Provide the [X, Y] coordinate of the cell's center where the given text is located.  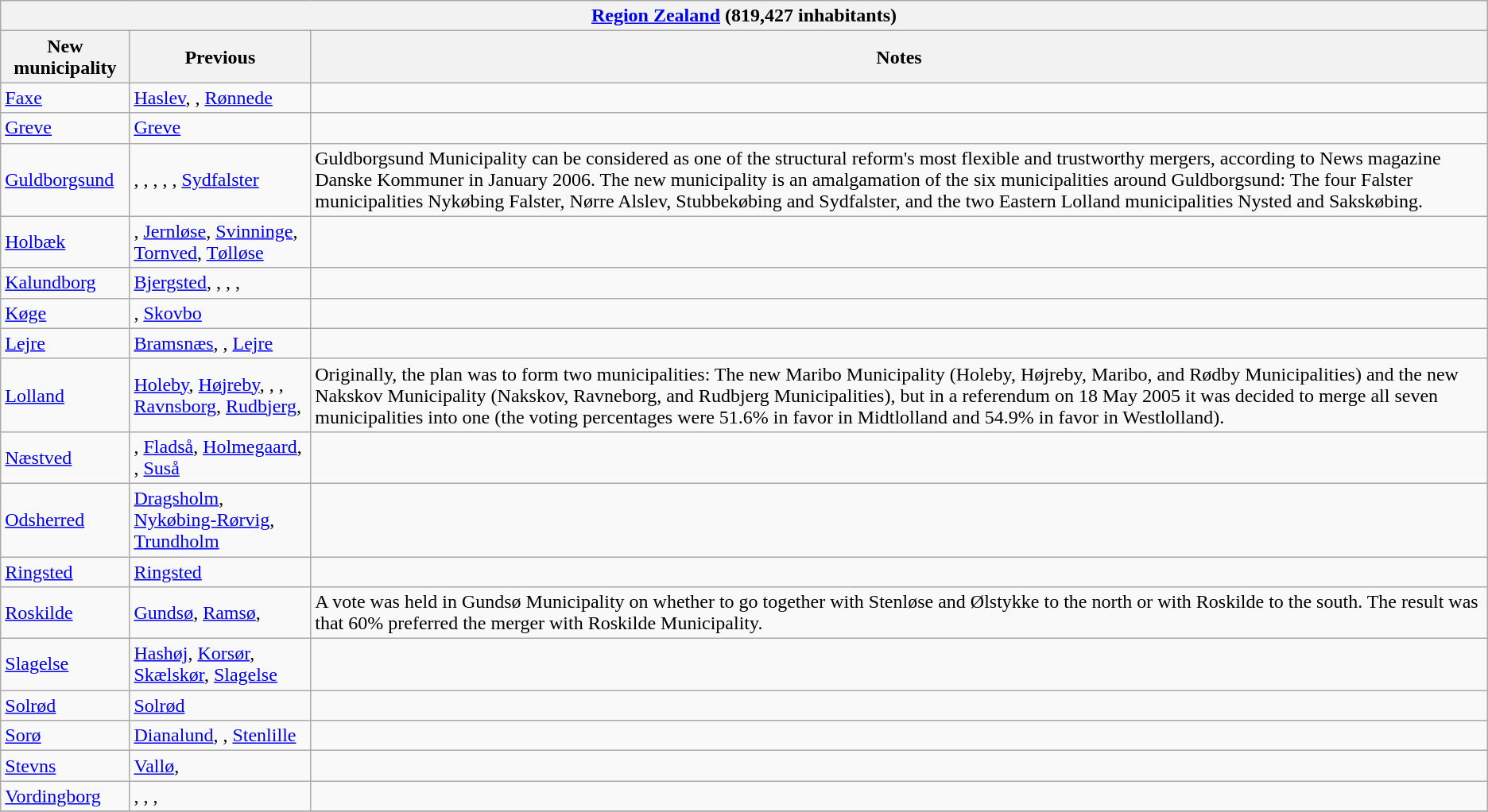
New municipality [65, 57]
Odsherred [65, 520]
Vallø, [220, 766]
Bjergsted, , , , [220, 283]
Faxe [65, 98]
Hashøj, Korsør, Skælskør, Slagelse [220, 664]
Haslev, , Rønnede [220, 98]
Notes [899, 57]
Dragsholm, Nykøbing-Rørvig, Trundholm [220, 520]
Lolland [65, 395]
Sorø [65, 736]
Køge [65, 313]
Bramsnæs, , Lejre [220, 343]
Guldborgsund [65, 180]
Kalundborg [65, 283]
, Jernløse, Svinninge, Tornved, Tølløse [220, 242]
Roskilde [65, 613]
Slagelse [65, 664]
, , , , , Sydfalster [220, 180]
Vordingborg [65, 796]
, , , [220, 796]
Gundsø, Ramsø, [220, 613]
, Fladså, Holmegaard, , Suså [220, 458]
Previous [220, 57]
Næstved [65, 458]
Holbæk [65, 242]
Stevns [65, 766]
Region Zealand (819,427 inhabitants) [744, 16]
Lejre [65, 343]
Holeby, Højreby, , , Ravnsborg, Rudbjerg, [220, 395]
Dianalund, , Stenlille [220, 736]
, Skovbo [220, 313]
